Detect which cell encompasses the target text, then output its (x, y) center coordinate. 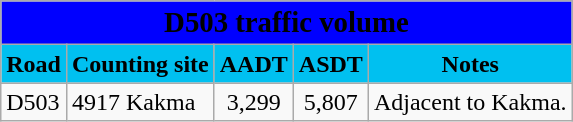
4917 Kakma (140, 102)
Counting site (140, 64)
Adjacent to Kakma. (470, 102)
Road (34, 64)
D503 traffic volume (286, 23)
5,807 (330, 102)
AADT (254, 64)
D503 (34, 102)
3,299 (254, 102)
Notes (470, 64)
ASDT (330, 64)
